Scan for the cell matching the given text and deliver its (X, Y) coordinate at center. 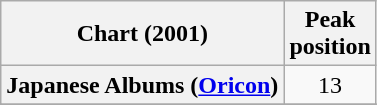
13 (330, 85)
Chart (2001) (142, 34)
Japanese Albums (Oricon) (142, 85)
Peakposition (330, 34)
